Identify which cell holds the provided text, then report its [X, Y] central coordinate. 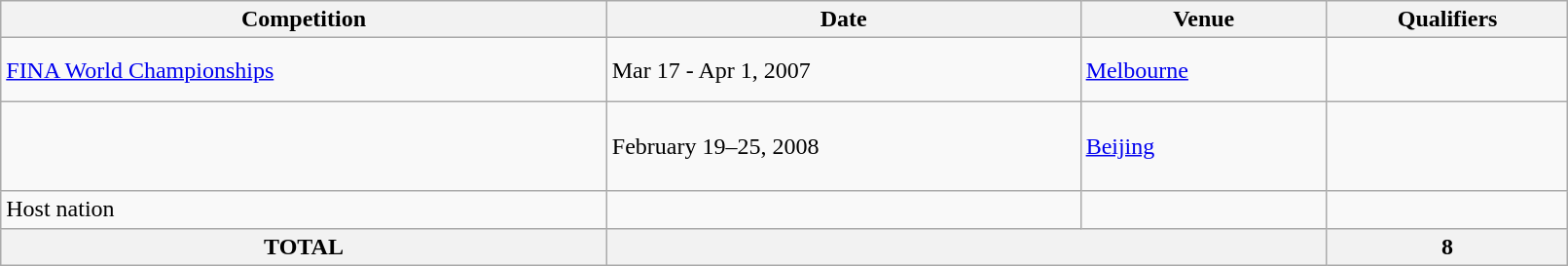
Competition [304, 19]
FINA World Championships [304, 70]
8 [1447, 247]
Beijing [1203, 146]
Mar 17 - Apr 1, 2007 [843, 70]
Qualifiers [1447, 19]
Host nation [304, 209]
February 19–25, 2008 [843, 146]
Date [843, 19]
Venue [1203, 19]
TOTAL [304, 247]
Melbourne [1203, 70]
